Scan for the cell matching the given text and deliver its [x, y] coordinate at center. 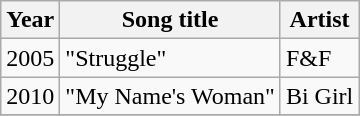
Artist [319, 20]
"Struggle" [170, 58]
F&F [319, 58]
Bi Girl [319, 96]
2005 [30, 58]
Song title [170, 20]
"My Name's Woman" [170, 96]
Year [30, 20]
2010 [30, 96]
